Capture the cell that displays the provided text and extract its (X, Y) central coordinate. 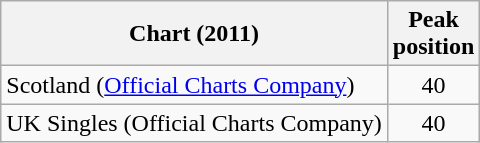
UK Singles (Official Charts Company) (194, 123)
Chart (2011) (194, 34)
Peakposition (433, 34)
Scotland (Official Charts Company) (194, 85)
